Provide the (X, Y) coordinate of the cell's center where the given text is located.  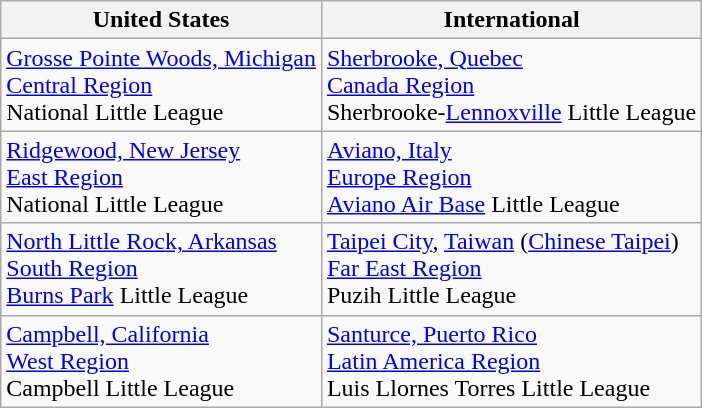
Campbell, CaliforniaWest RegionCampbell Little League (162, 361)
Santurce, Puerto RicoLatin America RegionLuis Llornes Torres Little League (511, 361)
North Little Rock, ArkansasSouth RegionBurns Park Little League (162, 269)
United States (162, 20)
Sherbrooke, Quebec Canada RegionSherbrooke-Lennoxville Little League (511, 85)
International (511, 20)
Grosse Pointe Woods, MichiganCentral RegionNational Little League (162, 85)
Aviano, ItalyEurope RegionAviano Air Base Little League (511, 177)
Taipei City, Taiwan (Chinese Taipei)Far East RegionPuzih Little League (511, 269)
Ridgewood, New JerseyEast RegionNational Little League (162, 177)
